Find where the given text appears and provide that cell's center as (X, Y) coordinate. 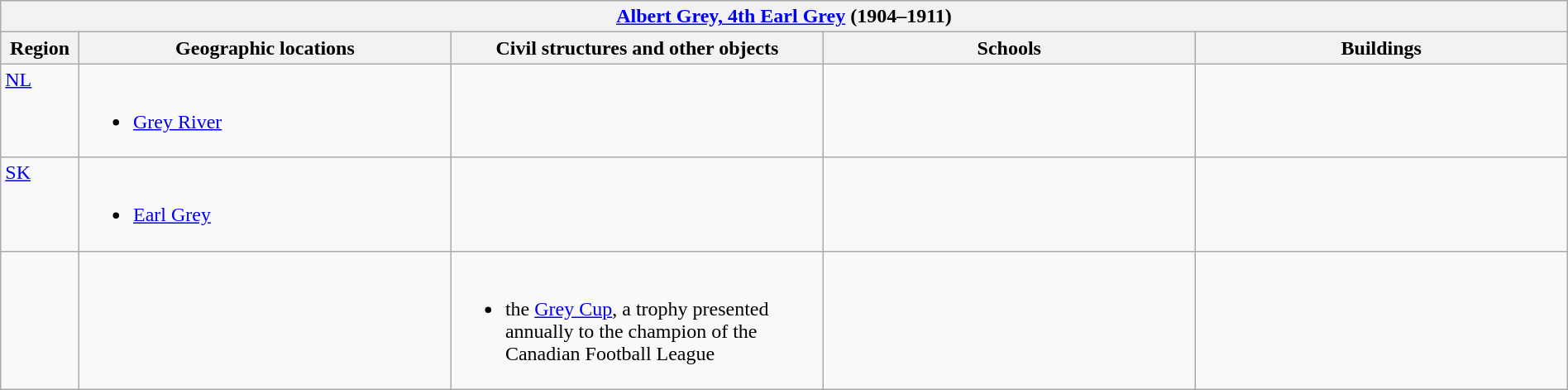
Geographic locations (265, 48)
Region (40, 48)
Buildings (1381, 48)
Schools (1009, 48)
Albert Grey, 4th Earl Grey (1904–1911) (784, 17)
SK (40, 204)
NL (40, 111)
Earl Grey (265, 204)
Grey River (265, 111)
the Grey Cup, a trophy presented annually to the champion of the Canadian Football League (637, 320)
Civil structures and other objects (637, 48)
